Locate the cell with the specified text and output its (X, Y) center coordinate. 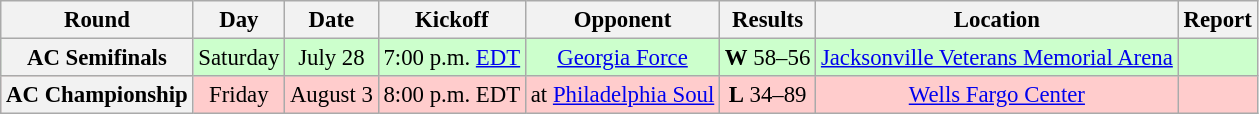
Round (97, 20)
Kickoff (452, 20)
AC Championship (97, 95)
AC Semifinals (97, 58)
Day (239, 20)
Georgia Force (622, 58)
Results (768, 20)
Opponent (622, 20)
July 28 (332, 58)
Saturday (239, 58)
at Philadelphia Soul (622, 95)
Wells Fargo Center (998, 95)
Location (998, 20)
W 58–56 (768, 58)
Date (332, 20)
August 3 (332, 95)
Friday (239, 95)
7:00 p.m. EDT (452, 58)
L 34–89 (768, 95)
Report (1218, 20)
Jacksonville Veterans Memorial Arena (998, 58)
8:00 p.m. EDT (452, 95)
